Find where the given text appears and provide that cell's center as [X, Y] coordinate. 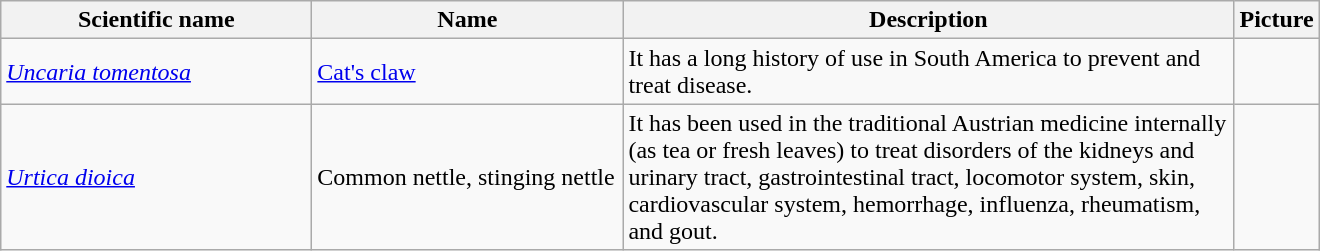
Common nettle, stinging nettle [468, 177]
It has a long history of use in South America to prevent and treat disease. [928, 72]
Description [928, 20]
Name [468, 20]
Uncaria tomentosa [156, 72]
Picture [1276, 20]
Scientific name [156, 20]
Urtica dioica [156, 177]
Cat's claw [468, 72]
